Output the [X, Y] coordinate of the center of the cell containing the given text.  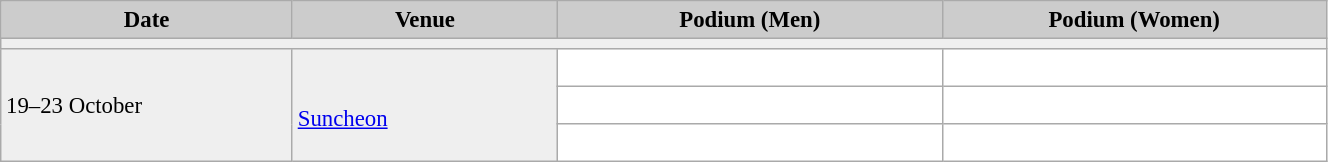
Podium (Women) [1134, 20]
Suncheon [424, 106]
Podium (Men) [750, 20]
Venue [424, 20]
Date [147, 20]
19–23 October [147, 106]
